Output the (X, Y) coordinate of the center of the cell containing the given text.  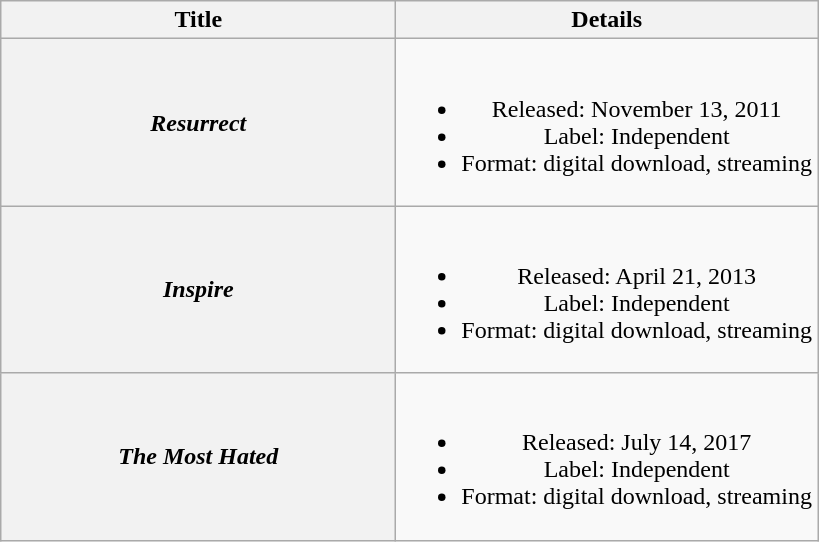
Released: April 21, 2013Label: IndependentFormat: digital download, streaming (607, 290)
Released: July 14, 2017Label: IndependentFormat: digital download, streaming (607, 456)
Title (198, 20)
Inspire (198, 290)
Details (607, 20)
The Most Hated (198, 456)
Resurrect (198, 122)
Released: November 13, 2011Label: IndependentFormat: digital download, streaming (607, 122)
